Search for the cell housing the specified text and yield its [X, Y] center coordinate. 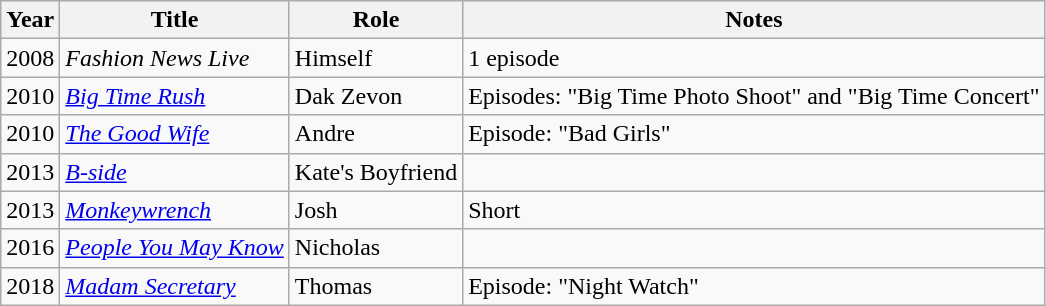
B-side [175, 172]
2016 [30, 248]
People You May Know [175, 248]
Nicholas [376, 248]
Episodes: "Big Time Photo Shoot" and "Big Time Concert" [754, 96]
Episode: "Bad Girls" [754, 134]
Thomas [376, 286]
Role [376, 20]
Notes [754, 20]
Himself [376, 58]
Kate's Boyfriend [376, 172]
The Good Wife [175, 134]
2008 [30, 58]
Title [175, 20]
1 episode [754, 58]
2018 [30, 286]
Fashion News Live [175, 58]
Year [30, 20]
Episode: "Night Watch" [754, 286]
Short [754, 210]
Andre [376, 134]
Josh [376, 210]
Big Time Rush [175, 96]
Dak Zevon [376, 96]
Madam Secretary [175, 286]
Monkeywrench [175, 210]
